Detect which cell encompasses the target text, then output its [x, y] center coordinate. 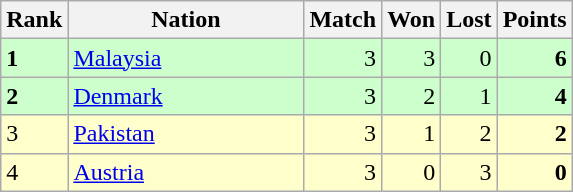
Lost [469, 20]
Won [412, 20]
Match [343, 20]
Denmark [186, 96]
Rank [34, 20]
Malaysia [186, 58]
Points [534, 20]
Nation [186, 20]
Austria [186, 172]
6 [534, 58]
Pakistan [186, 134]
